Capture the cell that displays the provided text and extract its (X, Y) central coordinate. 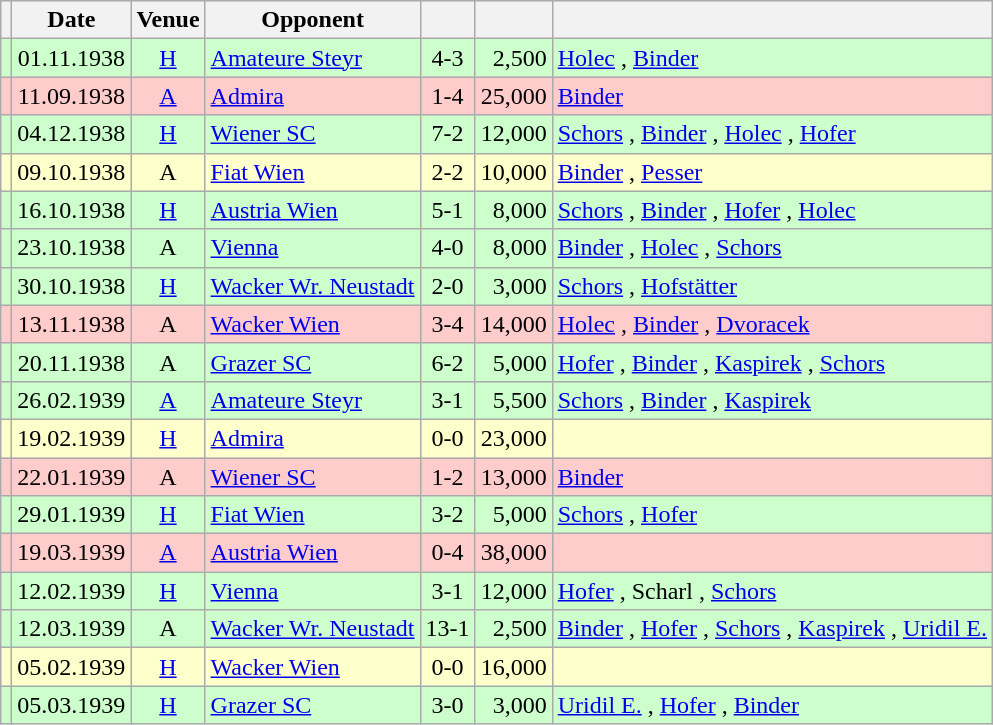
22.01.1939 (72, 477)
Binder , Hofer , Schors , Kaspirek , Uridil E. (772, 629)
23.10.1938 (72, 248)
Holec , Binder (772, 58)
Hofer , Binder , Kaspirek , Schors (772, 362)
5-1 (448, 210)
1-4 (448, 96)
0-4 (448, 553)
23,000 (514, 438)
19.02.1939 (72, 438)
26.02.1939 (72, 400)
05.02.1939 (72, 667)
Date (72, 20)
Schors , Binder , Hofer , Holec (772, 210)
3-4 (448, 324)
Schors , Hofer (772, 515)
09.10.1938 (72, 172)
13.11.1938 (72, 324)
19.03.1939 (72, 553)
Opponent (312, 20)
Schors , Binder , Kaspirek (772, 400)
Venue (168, 20)
Hofer , Scharl , Schors (772, 591)
Binder , Pesser (772, 172)
Holec , Binder , Dvoracek (772, 324)
3-2 (448, 515)
Schors , Hofstätter (772, 286)
12.03.1939 (72, 629)
Uridil E. , Hofer , Binder (772, 705)
20.11.1938 (72, 362)
3-0 (448, 705)
16.10.1938 (72, 210)
29.01.1939 (72, 515)
2-2 (448, 172)
38,000 (514, 553)
6-2 (448, 362)
Binder , Holec , Schors (772, 248)
5,500 (514, 400)
Schors , Binder , Holec , Hofer (772, 134)
04.12.1938 (72, 134)
25,000 (514, 96)
12.02.1939 (72, 591)
7-2 (448, 134)
30.10.1938 (72, 286)
05.03.1939 (72, 705)
13-1 (448, 629)
11.09.1938 (72, 96)
2-0 (448, 286)
10,000 (514, 172)
14,000 (514, 324)
13,000 (514, 477)
1-2 (448, 477)
16,000 (514, 667)
4-3 (448, 58)
4-0 (448, 248)
01.11.1938 (72, 58)
